Find where the given text appears and provide that cell's center as (X, Y) coordinate. 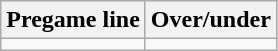
Pregame line (74, 20)
Over/under (210, 20)
